Output the (x, y) coordinate of the center of the cell containing the given text.  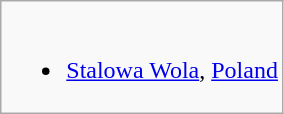
Stalowa Wola, Poland (142, 58)
